Scan for the cell matching the given text and deliver its [X, Y] coordinate at center. 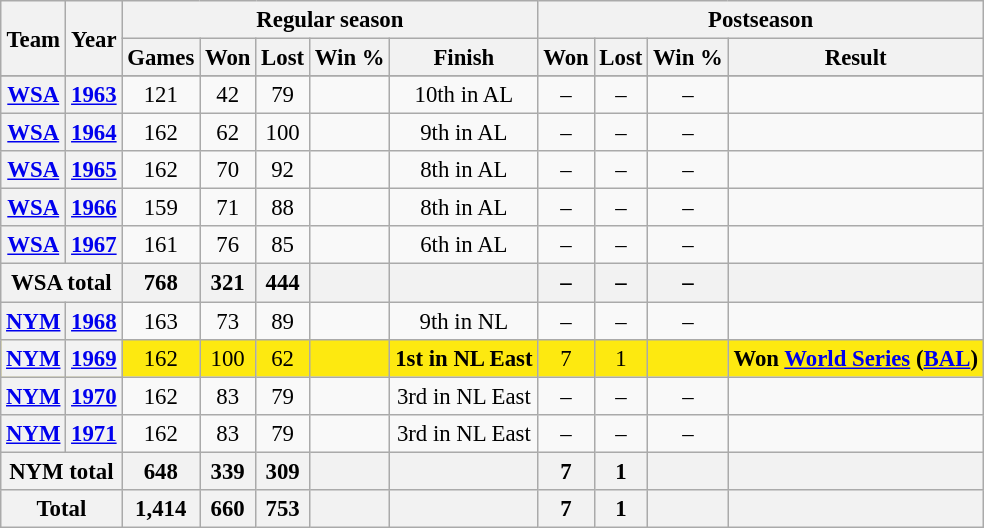
70 [228, 170]
309 [283, 471]
321 [228, 283]
Year [94, 38]
648 [161, 471]
1963 [94, 95]
660 [228, 509]
9th in AL [464, 133]
76 [228, 245]
WSA total [62, 283]
88 [283, 208]
73 [228, 321]
161 [161, 245]
753 [283, 509]
1966 [94, 208]
444 [283, 283]
1969 [94, 358]
NYM total [62, 471]
1967 [94, 245]
Total [62, 509]
Regular season [330, 20]
163 [161, 321]
6th in AL [464, 245]
1968 [94, 321]
339 [228, 471]
1971 [94, 433]
Postseason [760, 20]
1st in NL East [464, 358]
Finish [464, 58]
9th in NL [464, 321]
89 [283, 321]
1970 [94, 396]
768 [161, 283]
1,414 [161, 509]
Won World Series (BAL) [856, 358]
Result [856, 58]
159 [161, 208]
42 [228, 95]
1964 [94, 133]
1965 [94, 170]
92 [283, 170]
Team [34, 38]
10th in AL [464, 95]
71 [228, 208]
Games [161, 58]
121 [161, 95]
85 [283, 245]
